Determine the [X, Y] coordinate at the center of the cell enclosing the given text.  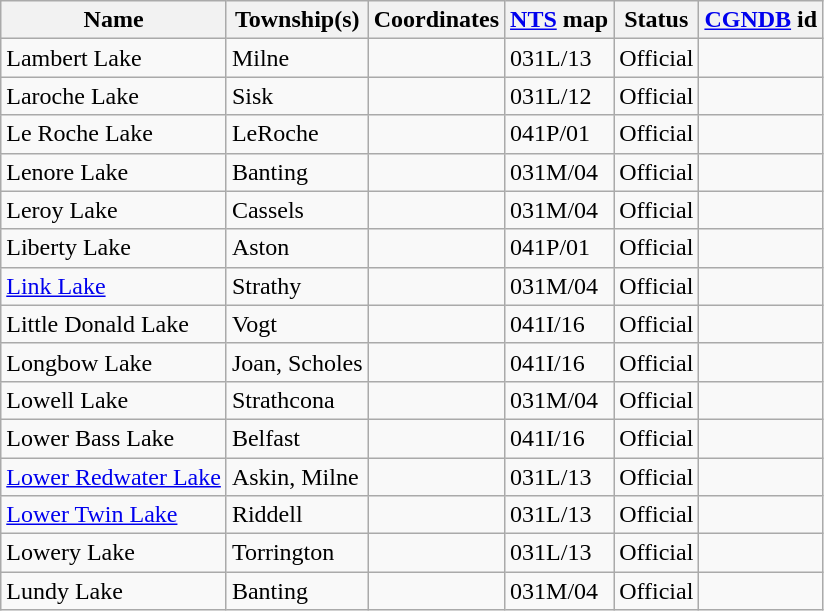
Township(s) [297, 20]
Lowery Lake [114, 553]
Vogt [297, 324]
031L/12 [560, 96]
Laroche Lake [114, 96]
Belfast [297, 438]
Leroy Lake [114, 210]
LeRoche [297, 134]
Cassels [297, 210]
Lower Twin Lake [114, 515]
Longbow Lake [114, 362]
Lenore Lake [114, 172]
Lower Redwater Lake [114, 477]
Joan, Scholes [297, 362]
Strathcona [297, 400]
CGNDB id [761, 20]
Name [114, 20]
Liberty Lake [114, 248]
Riddell [297, 515]
Sisk [297, 96]
Askin, Milne [297, 477]
Milne [297, 58]
Lowell Lake [114, 400]
Le Roche Lake [114, 134]
Lower Bass Lake [114, 438]
Link Lake [114, 286]
Lundy Lake [114, 591]
Lambert Lake [114, 58]
Little Donald Lake [114, 324]
NTS map [560, 20]
Status [656, 20]
Strathy [297, 286]
Coordinates [436, 20]
Aston [297, 248]
Torrington [297, 553]
